Find where the given text appears and provide that cell's center as [X, Y] coordinate. 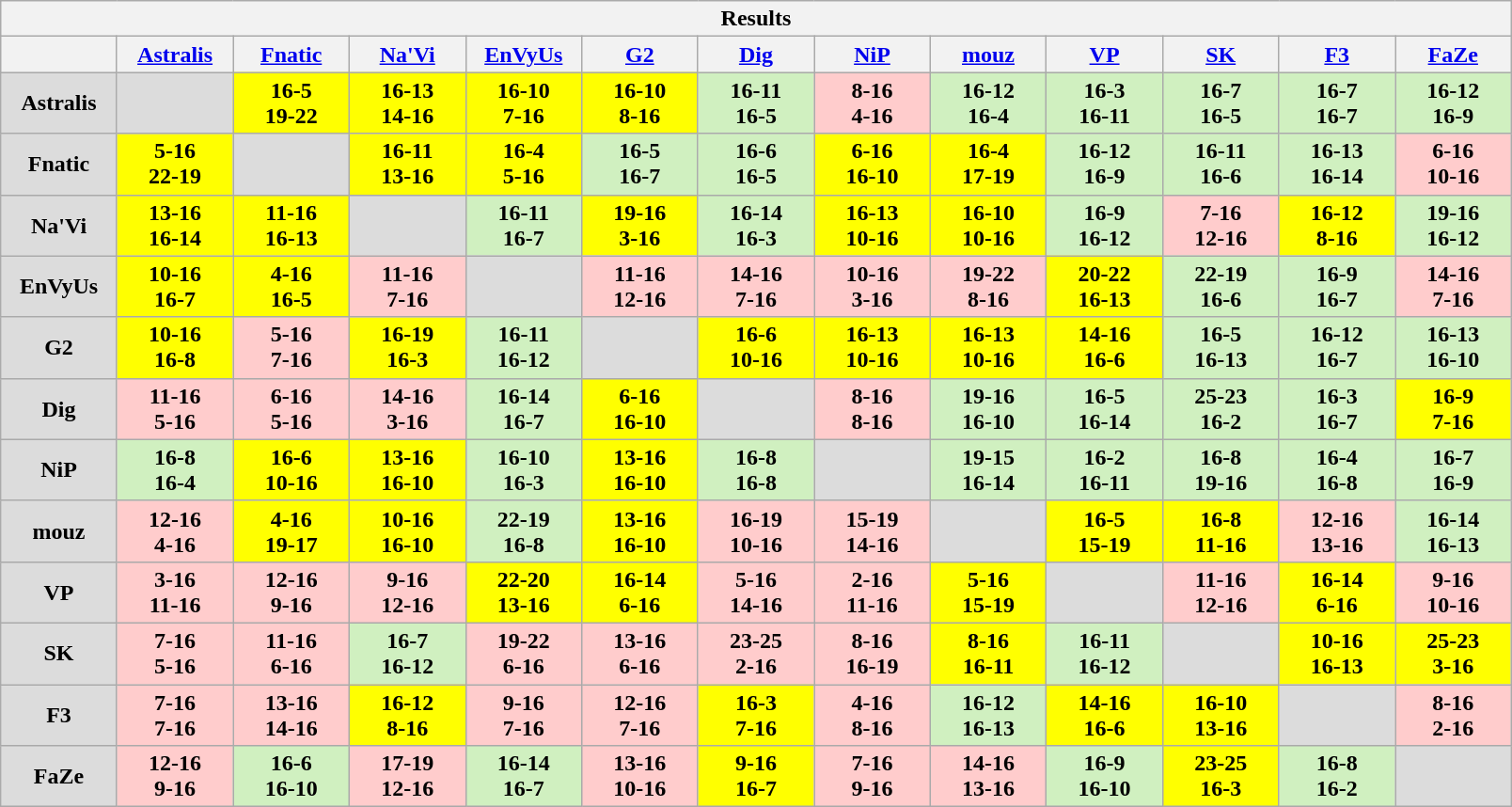
9-167-16 [524, 715]
11-167-16 [407, 286]
16-1916-3 [407, 348]
7-169-16 [873, 777]
19-1616-10 [988, 408]
16-1910-16 [756, 530]
8-162-16 [1454, 715]
16-519-22 [291, 103]
12-167-16 [640, 715]
16-916-12 [1105, 226]
4-1616-5 [291, 286]
16-1416-3 [756, 226]
11-1616-13 [291, 226]
16-216-11 [1105, 470]
10-1616-8 [175, 348]
22-1916-6 [1221, 286]
16-417-19 [988, 164]
12-164-16 [175, 530]
16-1316-14 [1337, 164]
4-1619-17 [291, 530]
16-1216-13 [988, 715]
16-107-16 [524, 103]
13-166-16 [640, 653]
7-1612-16 [1221, 226]
14-163-16 [407, 408]
8-1616-19 [873, 653]
10-1616-7 [175, 286]
6-165-16 [291, 408]
20-2216-13 [1105, 286]
5-1622-19 [175, 164]
16-816-4 [175, 470]
16-516-7 [640, 164]
16-97-16 [1454, 408]
6-1610-16 [1454, 164]
4-168-16 [873, 715]
5-1615-19 [988, 593]
16-1113-16 [407, 164]
19-226-16 [524, 653]
16-1314-16 [407, 103]
10-1616-10 [407, 530]
13-1614-16 [291, 715]
16-1216-7 [1337, 348]
16-916-10 [1105, 777]
5-1614-16 [756, 593]
16-811-16 [1221, 530]
16-716-9 [1454, 470]
23-2516-3 [1221, 777]
16-108-16 [640, 103]
10-1616-13 [1337, 653]
16-616-5 [756, 164]
16-1116-6 [1221, 164]
16-1116-5 [756, 103]
16-1316-10 [1454, 348]
9-1612-16 [407, 593]
16-816-8 [756, 470]
16-516-14 [1105, 408]
11-165-16 [175, 408]
16-716-7 [1337, 103]
15-1914-16 [873, 530]
7-167-16 [175, 715]
16-616-10 [291, 777]
25-2316-2 [1221, 408]
5-167-16 [291, 348]
16-1010-16 [988, 226]
16-1016-3 [524, 470]
8-1616-11 [988, 653]
13-1616-14 [175, 226]
16-416-8 [1337, 470]
16-816-2 [1337, 777]
11-166-16 [291, 653]
12-1613-16 [1337, 530]
16-45-16 [524, 164]
3-1611-16 [175, 593]
13-1610-16 [640, 777]
23-252-16 [756, 653]
16-916-7 [1337, 286]
16-716-5 [1221, 103]
19-1516-14 [988, 470]
22-2013-16 [524, 593]
16-316-7 [1337, 408]
19-1616-12 [1454, 226]
19-228-16 [988, 286]
8-168-16 [873, 408]
Results [756, 19]
9-1610-16 [1454, 593]
2-1611-16 [873, 593]
16-1116-7 [524, 226]
16-1216-4 [988, 103]
14-1613-16 [988, 777]
17-1912-16 [407, 777]
16-1013-16 [1221, 715]
10-163-16 [873, 286]
16-515-19 [1105, 530]
9-1616-7 [756, 777]
16-1416-13 [1454, 530]
25-233-16 [1454, 653]
22-1916-8 [524, 530]
16-37-16 [756, 715]
19-163-16 [640, 226]
16-819-16 [1221, 470]
16-716-12 [407, 653]
16-316-11 [1105, 103]
16-516-13 [1221, 348]
7-165-16 [175, 653]
8-164-16 [873, 103]
